For the text-containing cell, return its midpoint in [x, y] coordinate format. 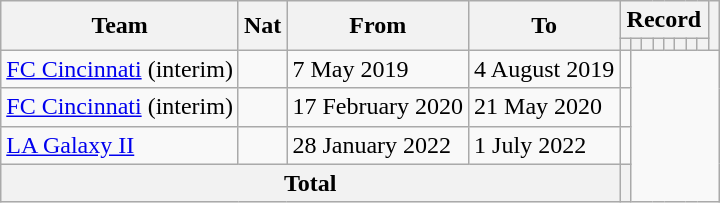
7 May 2019 [378, 69]
1 July 2022 [544, 145]
28 January 2022 [378, 145]
From [378, 26]
LA Galaxy II [120, 145]
Nat [262, 26]
To [544, 26]
Team [120, 26]
Record [664, 20]
21 May 2020 [544, 107]
Total [310, 183]
4 August 2019 [544, 69]
17 February 2020 [378, 107]
